Extract the [x, y] coordinate from the center of the cell holding the provided text.  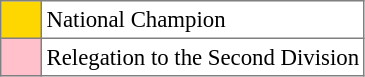
Relegation to the Second Division [202, 57]
National Champion [202, 20]
